Find where the given text appears and provide that cell's center as [X, Y] coordinate. 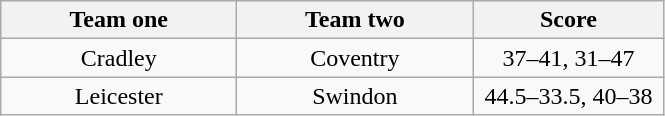
Leicester [119, 96]
Score [568, 20]
37–41, 31–47 [568, 58]
44.5–33.5, 40–38 [568, 96]
Team two [355, 20]
Team one [119, 20]
Swindon [355, 96]
Cradley [119, 58]
Coventry [355, 58]
